From the cell containing the given text, extract its center point as [X, Y] coordinate. 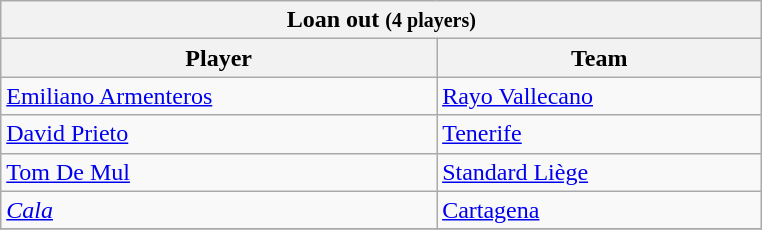
Cartagena [600, 210]
Team [600, 58]
Standard Liège [600, 172]
Emiliano Armenteros [219, 96]
David Prieto [219, 134]
Cala [219, 210]
Tom De Mul [219, 172]
Rayo Vallecano [600, 96]
Tenerife [600, 134]
Loan out (4 players) [382, 20]
Player [219, 58]
